Find where the given text appears and provide that cell's center as (X, Y) coordinate. 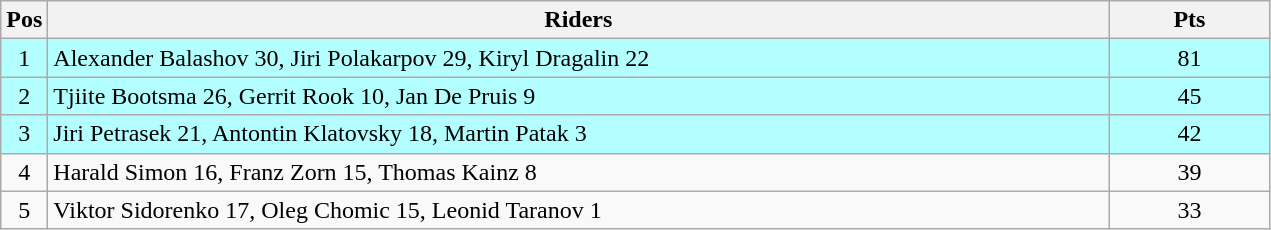
39 (1190, 172)
Jiri Petrasek 21, Antontin Klatovsky 18, Martin Patak 3 (578, 134)
Viktor Sidorenko 17, Oleg Chomic 15, Leonid Taranov 1 (578, 210)
81 (1190, 58)
2 (24, 96)
Tjiite Bootsma 26, Gerrit Rook 10, Jan De Pruis 9 (578, 96)
Alexander Balashov 30, Jiri Polakarpov 29, Kiryl Dragalin 22 (578, 58)
3 (24, 134)
Pos (24, 20)
33 (1190, 210)
Riders (578, 20)
Harald Simon 16, Franz Zorn 15, Thomas Kainz 8 (578, 172)
1 (24, 58)
Pts (1190, 20)
4 (24, 172)
42 (1190, 134)
5 (24, 210)
45 (1190, 96)
